Search for the cell housing the specified text and yield its (X, Y) center coordinate. 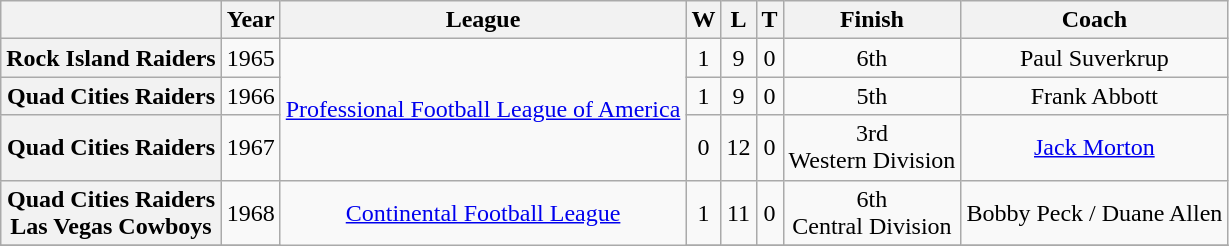
Continental Football League (483, 212)
6th (872, 58)
Year (250, 20)
Rock Island Raiders (111, 58)
L (738, 20)
1968 (250, 212)
Finish (872, 20)
T (770, 20)
League (483, 20)
6th Central Division (872, 212)
3rd Western Division (872, 148)
11 (738, 212)
1965 (250, 58)
Coach (1094, 20)
Paul Suverkrup (1094, 58)
Bobby Peck / Duane Allen (1094, 212)
Jack Morton (1094, 148)
5th (872, 96)
1966 (250, 96)
Frank Abbott (1094, 96)
W (704, 20)
Quad Cities RaidersLas Vegas Cowboys (111, 212)
12 (738, 148)
Professional Football League of America (483, 110)
1967 (250, 148)
